Identify which cell holds the provided text, then report its [x, y] central coordinate. 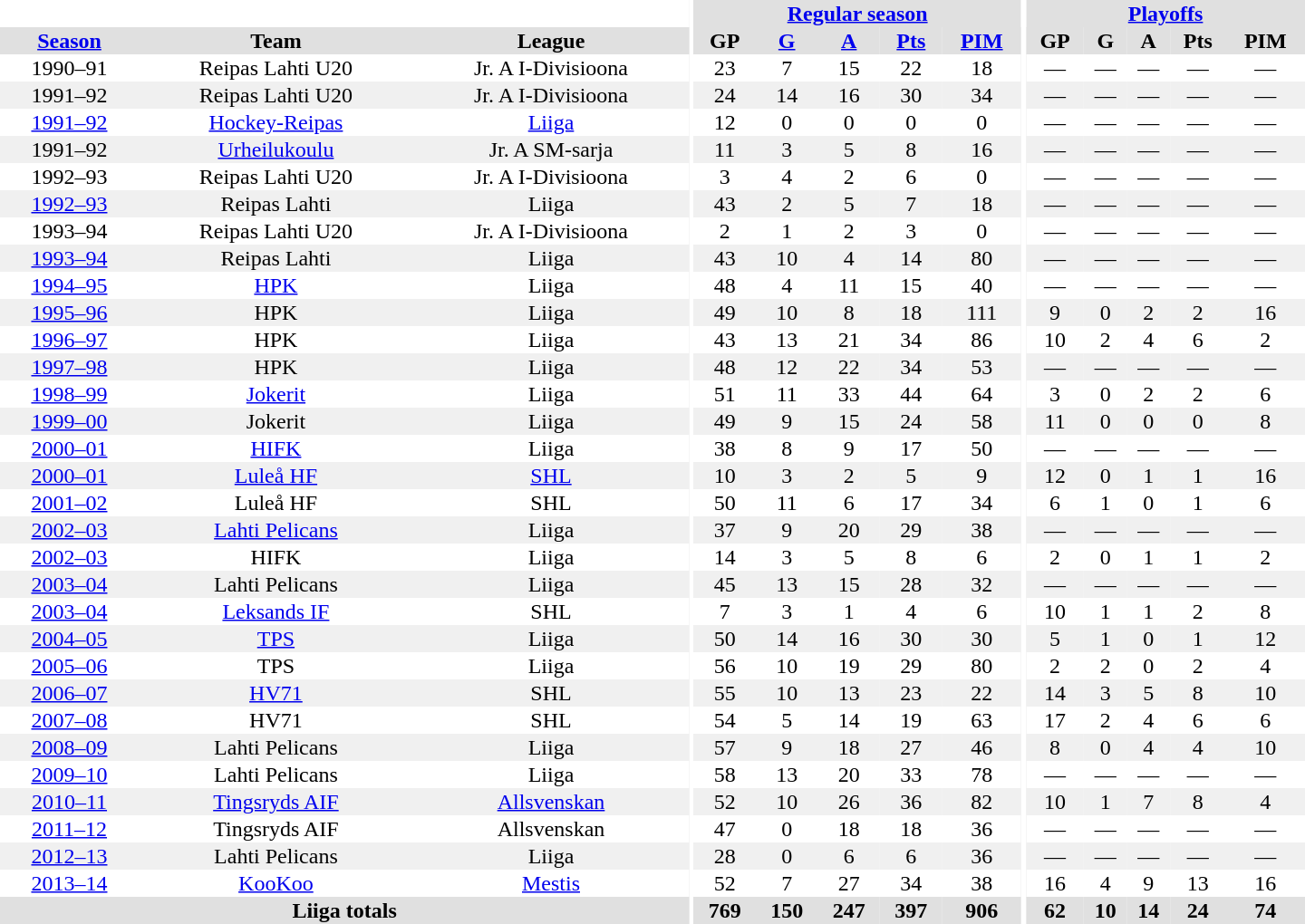
53 [982, 367]
86 [982, 340]
Leksands IF [275, 611]
111 [982, 313]
906 [982, 910]
1997–98 [69, 367]
1999–00 [69, 421]
54 [725, 720]
1994–95 [69, 285]
2005–06 [69, 666]
League [551, 41]
KooKoo [275, 883]
62 [1055, 910]
46 [982, 747]
Liiga totals [344, 910]
1998–99 [69, 394]
32 [982, 584]
247 [848, 910]
Regular season [857, 14]
2009–10 [69, 775]
Jr. A SM-sarja [551, 149]
2008–09 [69, 747]
1996–97 [69, 340]
1990–91 [69, 68]
47 [725, 829]
21 [848, 340]
51 [725, 394]
2011–12 [69, 829]
150 [787, 910]
45 [725, 584]
64 [982, 394]
769 [725, 910]
2007–08 [69, 720]
55 [725, 693]
2001–02 [69, 503]
Urheilukoulu [275, 149]
2013–14 [69, 883]
37 [725, 530]
78 [982, 775]
40 [982, 285]
Season [69, 41]
56 [725, 666]
2004–05 [69, 639]
63 [982, 720]
57 [725, 747]
Playoffs [1165, 14]
2006–07 [69, 693]
Hockey-Reipas [275, 122]
2010–11 [69, 802]
Team [275, 41]
44 [912, 394]
74 [1265, 910]
2012–13 [69, 856]
397 [912, 910]
Mestis [551, 883]
26 [848, 802]
1995–96 [69, 313]
82 [982, 802]
